Extract the (x, y) coordinate from the center of the cell holding the provided text.  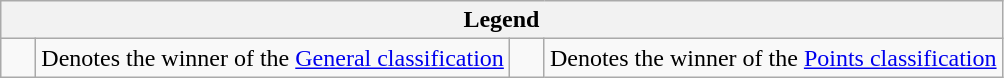
Denotes the winner of the Points classification (773, 58)
Legend (502, 20)
Denotes the winner of the General classification (273, 58)
